Locate the cell with the specified text and output its (x, y) center coordinate. 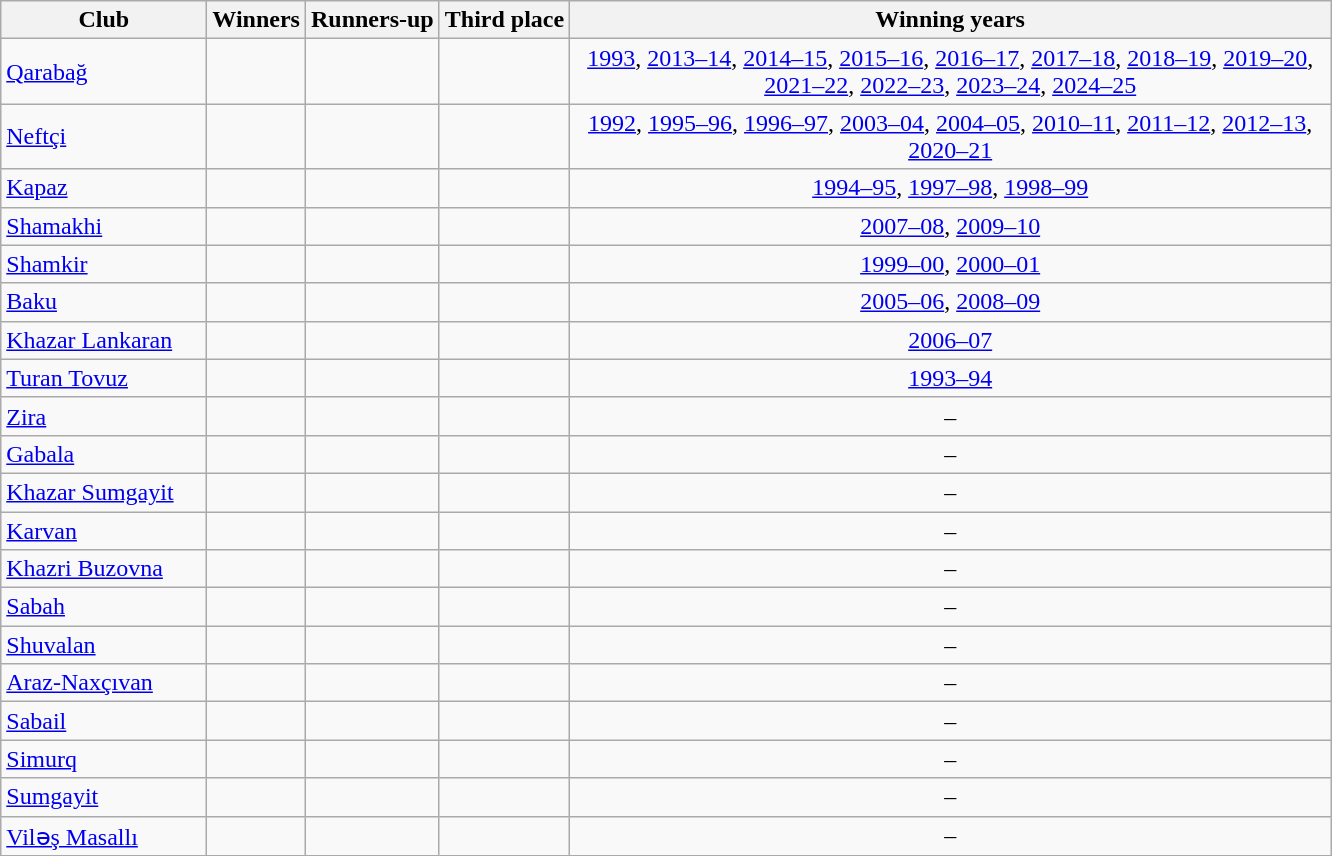
Zira (104, 416)
Kapaz (104, 188)
Khazar Sumgayit (104, 492)
Winners (256, 20)
Turan Tovuz (104, 378)
Khazar Lankaran (104, 340)
Sabah (104, 607)
Viləş Masallı (104, 836)
Shuvalan (104, 645)
Simurq (104, 759)
Third place (504, 20)
2006–07 (950, 340)
Runners-up (372, 20)
Baku (104, 302)
1999–00, 2000–01 (950, 264)
Winning years (950, 20)
Khazri Buzovna (104, 569)
Araz-Naxçıvan (104, 683)
Neftçi (104, 136)
Sabail (104, 721)
2005–06, 2008–09 (950, 302)
1993, 2013–14, 2014–15, 2015–16, 2016–17, 2017–18, 2018–19, 2019–20, 2021–22, 2022–23, 2023–24, 2024–25 (950, 72)
Shamkir (104, 264)
Qarabağ (104, 72)
Sumgayit (104, 797)
2007–08, 2009–10 (950, 226)
Karvan (104, 531)
1994–95, 1997–98, 1998–99 (950, 188)
Shamakhi (104, 226)
Gabala (104, 454)
Club (104, 20)
1992, 1995–96, 1996–97, 2003–04, 2004–05, 2010–11, 2011–12, 2012–13, 2020–21 (950, 136)
1993–94 (950, 378)
